Detect which cell encompasses the target text, then output its [x, y] center coordinate. 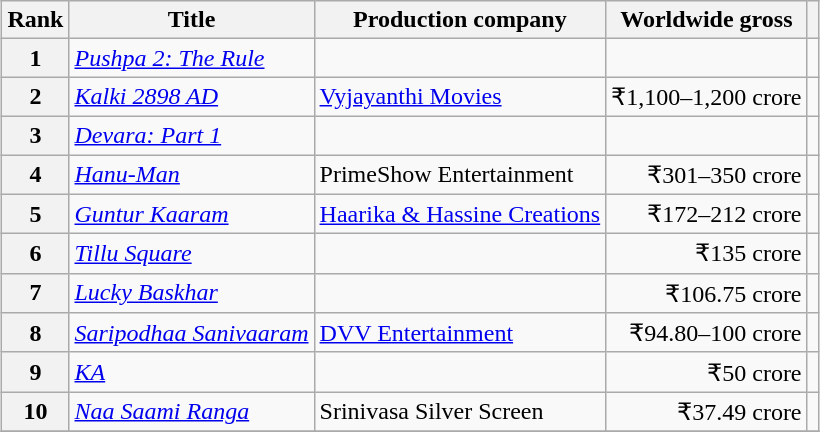
Pushpa 2: The Rule [192, 58]
Hanu-Man [192, 174]
₹135 crore [706, 254]
₹106.75 crore [706, 293]
Devara: Part 1 [192, 135]
Production company [460, 20]
Rank [36, 20]
Haarika & Hassine Creations [460, 214]
Vyjayanthi Movies [460, 97]
6 [36, 254]
₹37.49 crore [706, 412]
Naa Saami Ranga [192, 412]
DVV Entertainment [460, 333]
₹172–212 crore [706, 214]
Srinivasa Silver Screen [460, 412]
PrimeShow Entertainment [460, 174]
10 [36, 412]
8 [36, 333]
₹50 crore [706, 372]
Kalki 2898 AD [192, 97]
Tillu Square [192, 254]
₹301–350 crore [706, 174]
Title [192, 20]
₹94.80–100 crore [706, 333]
9 [36, 372]
7 [36, 293]
Worldwide gross [706, 20]
3 [36, 135]
4 [36, 174]
KA [192, 372]
₹1,100–1,200 crore [706, 97]
2 [36, 97]
5 [36, 214]
1 [36, 58]
Lucky Baskhar [192, 293]
Guntur Kaaram [192, 214]
Saripodhaa Sanivaaram [192, 333]
